Output the (x, y) coordinate of the center of the cell containing the given text.  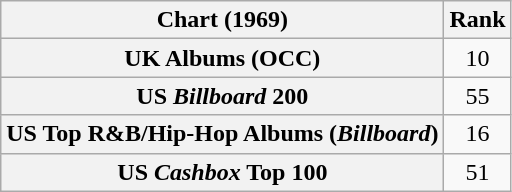
US Billboard 200 (222, 96)
55 (478, 96)
UK Albums (OCC) (222, 58)
51 (478, 172)
10 (478, 58)
Rank (478, 20)
US Cashbox Top 100 (222, 172)
US Top R&B/Hip-Hop Albums (Billboard) (222, 134)
Chart (1969) (222, 20)
16 (478, 134)
